Pinpoint the cell where the given text exists, returning its (x, y) midpoint coordinate. 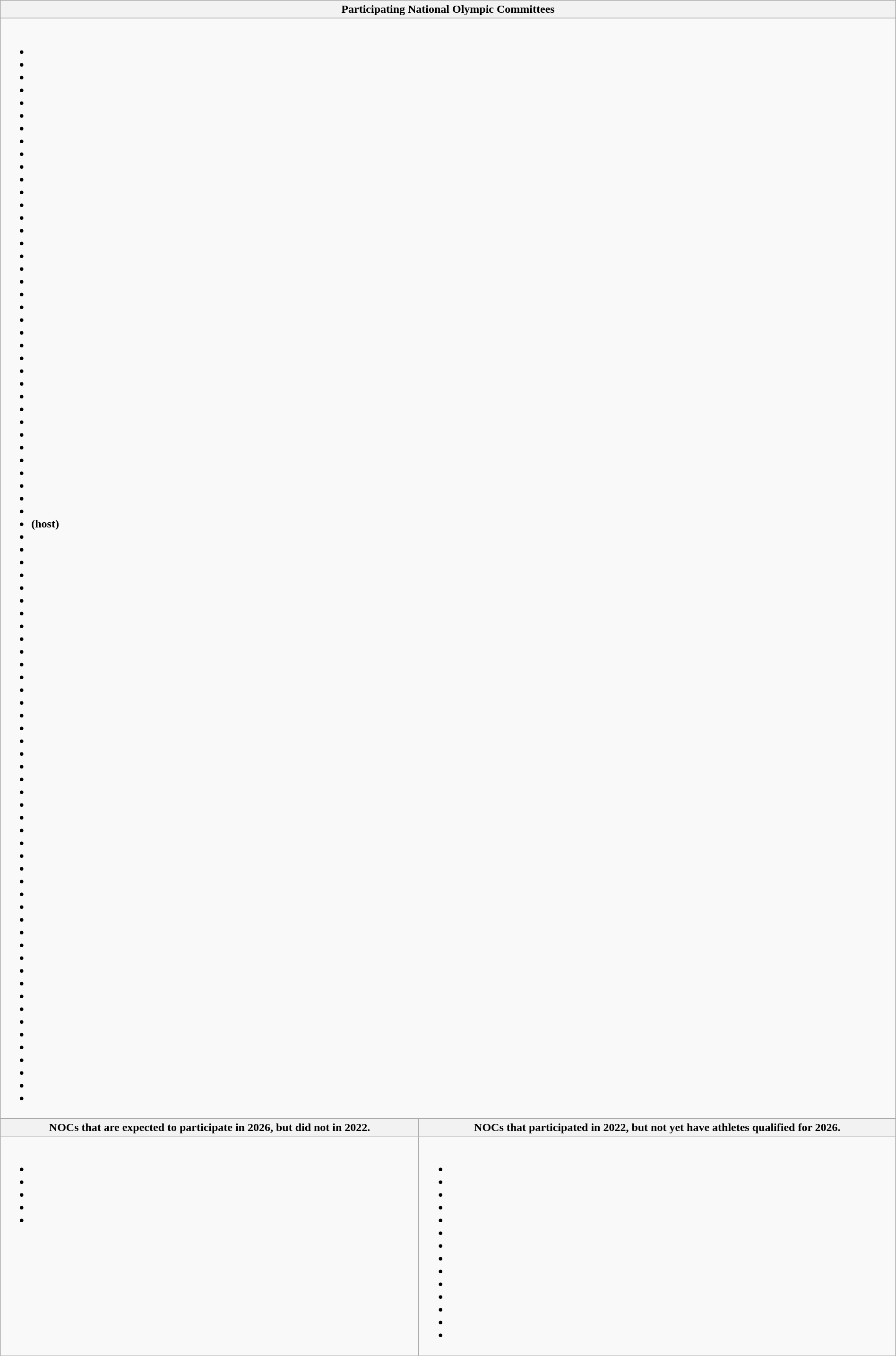
NOCs that are expected to participate in 2026, but did not in 2022. (210, 1127)
(host) (448, 568)
Participating National Olympic Committees (448, 9)
NOCs that participated in 2022, but not yet have athletes qualified for 2026. (657, 1127)
